Detect which cell encompasses the target text, then output its [x, y] center coordinate. 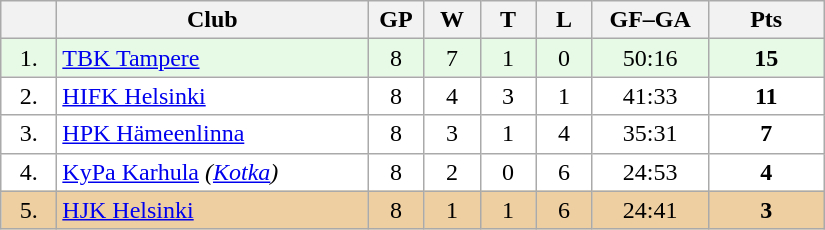
2 [452, 172]
KyPa Karhula (Kotka) [212, 172]
15 [766, 58]
35:31 [650, 134]
41:33 [650, 96]
11 [766, 96]
4. [29, 172]
24:41 [650, 210]
GP [396, 20]
1. [29, 58]
GF–GA [650, 20]
Club [212, 20]
HJK Helsinki [212, 210]
50:16 [650, 58]
2. [29, 96]
24:53 [650, 172]
Pts [766, 20]
W [452, 20]
HPK Hämeenlinna [212, 134]
T [508, 20]
L [564, 20]
5. [29, 210]
3. [29, 134]
TBK Tampere [212, 58]
HIFK Helsinki [212, 96]
